Return the [X, Y] coordinate for the center point of the cell that contains the specified text.  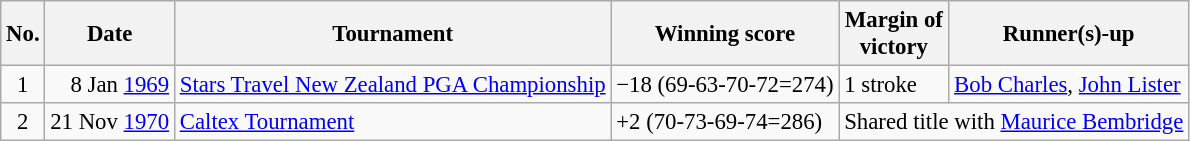
21 Nov 1970 [110, 122]
1 [23, 85]
Stars Travel New Zealand PGA Championship [392, 85]
Bob Charles, John Lister [1069, 85]
Margin ofvictory [894, 34]
2 [23, 122]
Winning score [725, 34]
No. [23, 34]
Caltex Tournament [392, 122]
Runner(s)-up [1069, 34]
Shared title with Maurice Bembridge [1014, 122]
+2 (70-73-69-74=286) [725, 122]
8 Jan 1969 [110, 85]
−18 (69-63-70-72=274) [725, 85]
Tournament [392, 34]
Date [110, 34]
1 stroke [894, 85]
